Capture the cell that displays the provided text and extract its [X, Y] central coordinate. 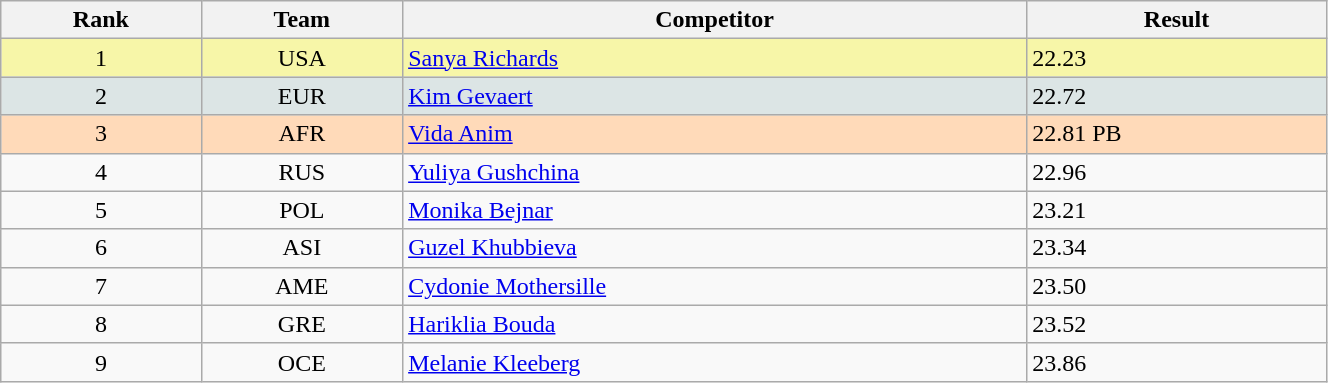
1 [101, 58]
22.72 [1177, 96]
2 [101, 96]
Team [302, 20]
Monika Bejnar [715, 210]
Sanya Richards [715, 58]
23.52 [1177, 324]
RUS [302, 172]
7 [101, 286]
USA [302, 58]
OCE [302, 362]
6 [101, 248]
Vida Anim [715, 134]
Competitor [715, 20]
22.96 [1177, 172]
AFR [302, 134]
GRE [302, 324]
9 [101, 362]
22.23 [1177, 58]
4 [101, 172]
3 [101, 134]
23.50 [1177, 286]
EUR [302, 96]
Kim Gevaert [715, 96]
POL [302, 210]
Rank [101, 20]
23.86 [1177, 362]
Melanie Kleeberg [715, 362]
AME [302, 286]
Result [1177, 20]
23.34 [1177, 248]
Guzel Khubbieva [715, 248]
ASI [302, 248]
8 [101, 324]
5 [101, 210]
Hariklia Bouda [715, 324]
23.21 [1177, 210]
Yuliya Gushchina [715, 172]
22.81 PB [1177, 134]
Cydonie Mothersille [715, 286]
